Search for the cell housing the specified text and yield its [x, y] center coordinate. 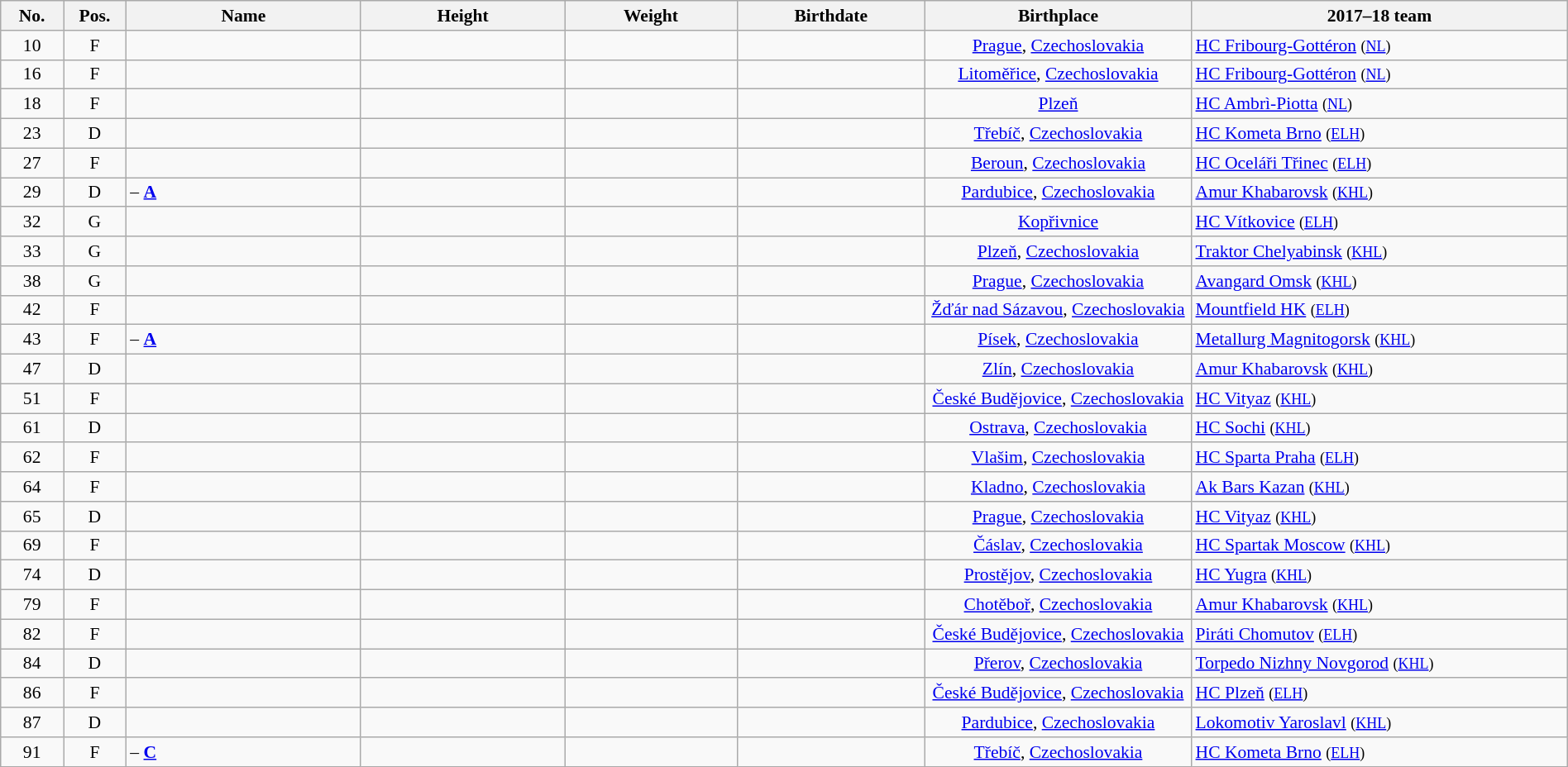
HC Sparta Praha (ELH) [1379, 458]
43 [32, 340]
Plzeň, Czechoslovakia [1058, 251]
47 [32, 369]
Metallurg Magnitogorsk (KHL) [1379, 340]
2017–18 team [1379, 16]
32 [32, 222]
Zlín, Czechoslovakia [1058, 369]
Litoměřice, Czechoslovakia [1058, 74]
Kladno, Czechoslovakia [1058, 487]
Weight [651, 16]
Avangard Omsk (KHL) [1379, 281]
42 [32, 310]
62 [32, 458]
Plzeň [1058, 104]
23 [32, 134]
Čáslav, Czechoslovakia [1058, 545]
91 [32, 752]
27 [32, 163]
Torpedo Nizhny Novgorod (KHL) [1379, 664]
Piráti Chomutov (ELH) [1379, 634]
Písek, Czechoslovakia [1058, 340]
84 [32, 664]
Přerov, Czechoslovakia [1058, 664]
64 [32, 487]
74 [32, 575]
HC Oceláři Třinec (ELH) [1379, 163]
HC Spartak Moscow (KHL) [1379, 545]
38 [32, 281]
Birthplace [1058, 16]
29 [32, 193]
Žďár nad Sázavou, Czechoslovakia [1058, 310]
HC Ambrì-Piotta (NL) [1379, 104]
33 [32, 251]
HC Sochi (KHL) [1379, 428]
69 [32, 545]
Height [462, 16]
82 [32, 634]
10 [32, 45]
61 [32, 428]
Vlašim, Czechoslovakia [1058, 458]
Birthdate [830, 16]
HC Plzeň (ELH) [1379, 693]
79 [32, 605]
Chotěboř, Czechoslovakia [1058, 605]
Ostrava, Czechoslovakia [1058, 428]
No. [32, 16]
87 [32, 722]
– C [243, 752]
86 [32, 693]
65 [32, 517]
Prostějov, Czechoslovakia [1058, 575]
Pos. [95, 16]
Ak Bars Kazan (KHL) [1379, 487]
HC Yugra (KHL) [1379, 575]
51 [32, 398]
Lokomotiv Yaroslavl (KHL) [1379, 722]
Traktor Chelyabinsk (KHL) [1379, 251]
HC Vítkovice (ELH) [1379, 222]
16 [32, 74]
Name [243, 16]
Beroun, Czechoslovakia [1058, 163]
18 [32, 104]
Kopřivnice [1058, 222]
Mountfield HK (ELH) [1379, 310]
